Search for the cell housing the specified text and yield its [X, Y] center coordinate. 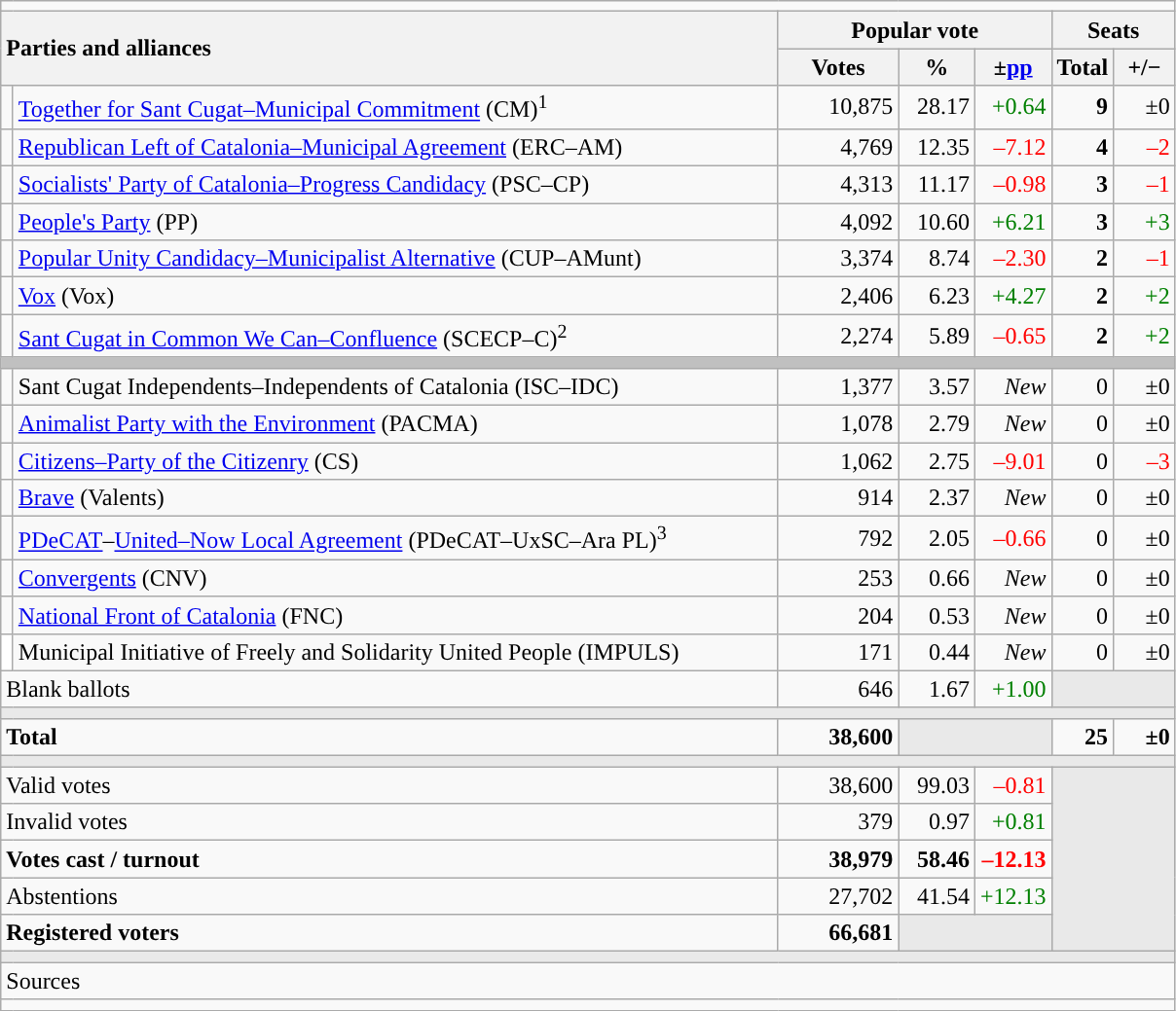
+/− [1145, 67]
3.57 [937, 386]
2.75 [937, 461]
National Front of Catalonia (FNC) [395, 615]
–12.13 [1012, 859]
Sources [588, 981]
6.23 [937, 296]
–3 [1145, 461]
28.17 [937, 107]
379 [838, 822]
Votes [838, 67]
Sant Cugat in Common We Can–Confluence (SCECP–C)2 [395, 337]
Popular Unity Candidacy–Municipalist Alternative (CUP–AMunt) [395, 259]
1.67 [937, 689]
12.35 [937, 147]
–0.65 [1012, 337]
2.37 [937, 498]
4,092 [838, 222]
2.05 [937, 539]
Valid votes [389, 785]
Animalist Party with the Environment (PACMA) [395, 423]
–7.12 [1012, 147]
+0.81 [1012, 822]
914 [838, 498]
Sant Cugat Independents–Independents of Catalonia (ISC–IDC) [395, 386]
11.17 [937, 185]
Popular vote [915, 30]
PDeCAT–United–Now Local Agreement (PDeCAT–UxSC–Ara PL)3 [395, 539]
204 [838, 615]
Vox (Vox) [395, 296]
25 [1083, 738]
9 [1083, 107]
38,979 [838, 859]
+12.13 [1012, 896]
1,377 [838, 386]
–2.30 [1012, 259]
+6.21 [1012, 222]
792 [838, 539]
+3 [1145, 222]
Seats [1114, 30]
% [937, 67]
99.03 [937, 785]
646 [838, 689]
–0.66 [1012, 539]
Votes cast / turnout [389, 859]
Invalid votes [389, 822]
+0.64 [1012, 107]
±pp [1012, 67]
0.44 [937, 652]
4,313 [838, 185]
2,274 [838, 337]
3,374 [838, 259]
0.53 [937, 615]
Brave (Valents) [395, 498]
–9.01 [1012, 461]
4 [1083, 147]
253 [838, 578]
Parties and alliances [389, 49]
Municipal Initiative of Freely and Solidarity United People (IMPULS) [395, 652]
Registered voters [389, 933]
5.89 [937, 337]
0.66 [937, 578]
2.79 [937, 423]
4,769 [838, 147]
People's Party (PP) [395, 222]
Citizens–Party of the Citizenry (CS) [395, 461]
1,062 [838, 461]
Together for Sant Cugat–Municipal Commitment (CM)1 [395, 107]
66,681 [838, 933]
+1.00 [1012, 689]
10,875 [838, 107]
–0.81 [1012, 785]
8.74 [937, 259]
41.54 [937, 896]
–0.98 [1012, 185]
+4.27 [1012, 296]
Abstentions [389, 896]
0.97 [937, 822]
Socialists' Party of Catalonia–Progress Candidacy (PSC–CP) [395, 185]
10.60 [937, 222]
1,078 [838, 423]
Convergents (CNV) [395, 578]
2,406 [838, 296]
27,702 [838, 896]
–2 [1145, 147]
Blank ballots [389, 689]
Republican Left of Catalonia–Municipal Agreement (ERC–AM) [395, 147]
58.46 [937, 859]
171 [838, 652]
